Search for the cell housing the specified text and yield its (X, Y) center coordinate. 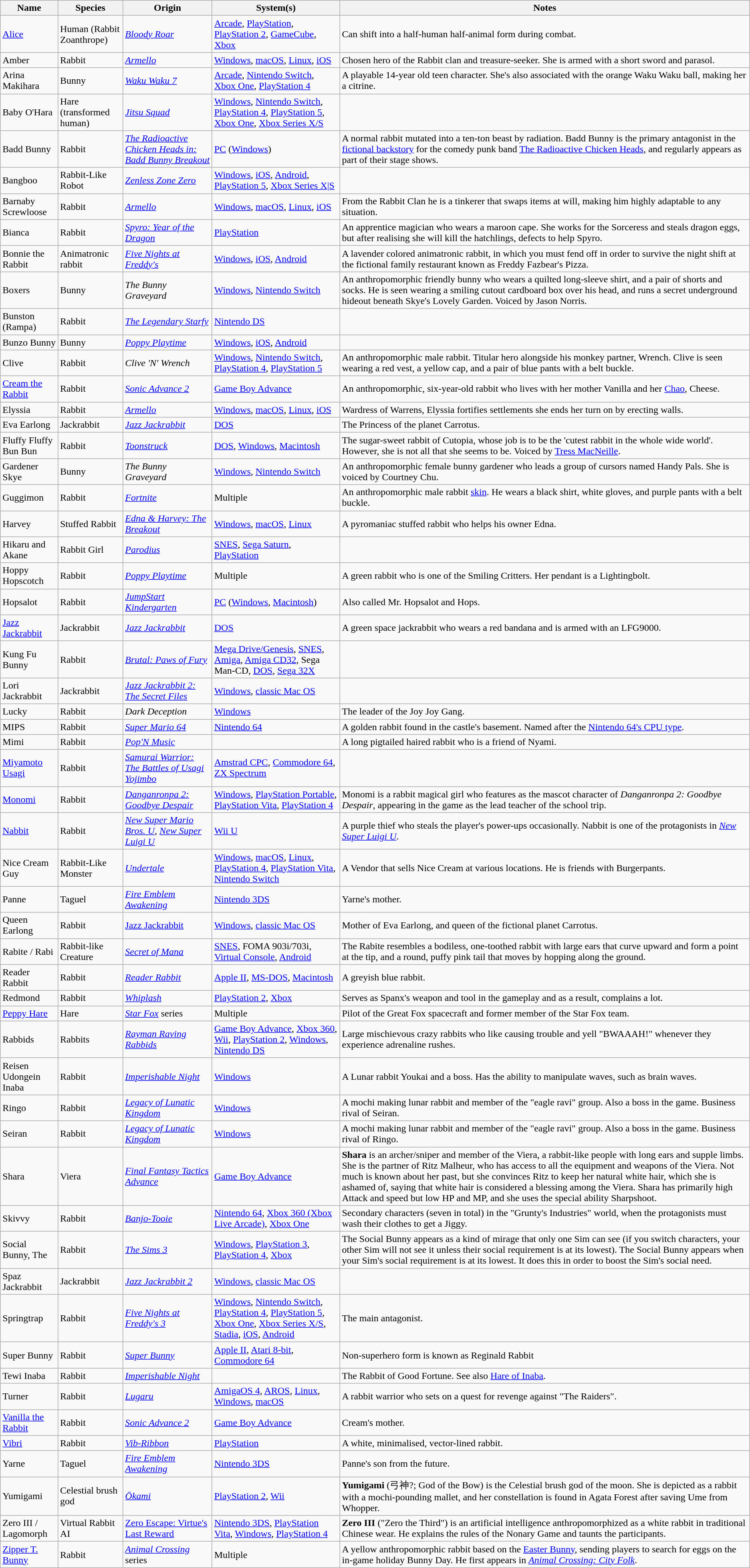
Rabbids (29, 1039)
Star Fox series (167, 1013)
Apple II, Atari 8-bit, Commodore 64 (276, 1355)
Windows, Nintendo Switch, PlayStation 4, PlayStation 5, Xbox One, Xbox Series X/S, Stadia, iOS, Android (276, 1318)
SNES, FOMA 903i/703i, Virtual Console, Android (276, 952)
Turner (29, 1396)
Brutal: Paws of Fury (167, 659)
Guggimon (29, 497)
Secret of Mana (167, 952)
An anthropomorphic female bunny gardener who leads a group of cursors named Handy Pals. She is voiced by Courtney Chu. (545, 472)
An anthropomorphic male rabbit skin. He wears a black shirt, white gloves, and purple pants with a belt buckle. (545, 497)
Wii U (276, 831)
Shara (29, 1176)
Windows, Nintendo Switch, PlayStation 4, PlayStation 5, Xbox One, Xbox Series X/S (276, 112)
Virtual Rabbit AI (90, 1528)
Origin (167, 8)
Windows, Nintendo Switch, PlayStation 4, PlayStation 5 (276, 363)
The leader of the Joy Joy Gang. (545, 711)
Arcade, PlayStation, PlayStation 2, GameCube, Xbox (276, 34)
Kung Fu Bunny (29, 659)
Rabbit-Like Robot (90, 180)
The main antagonist. (545, 1318)
Cream the Rabbit (29, 389)
Panne (29, 900)
Hopsalot (29, 602)
The Rabbit of Good Fortune. See also Hare of Inaba. (545, 1376)
Final Fantasy Tactics Advance (167, 1176)
Windows, PlayStation 3, PlayStation 4, Xbox (276, 1250)
A Lunar rabbit Youkai and a boss. Has the ability to manipulate waves, such as brain waves. (545, 1076)
Miyamoto Usagi (29, 768)
The Legendary Starfy (167, 321)
Nabbit (29, 831)
Dark Deception (167, 711)
A greyish blue rabbit. (545, 977)
Five Nights at Freddy's 3 (167, 1318)
Alice (29, 34)
Wardress of Warrens, Elyssia fortifies settlements she ends her turn on by erecting walls. (545, 410)
A pyromaniac stuffed rabbit who helps his owner Edna. (545, 524)
Zero III / Lagomorph (29, 1528)
Parodius (167, 550)
A purple thief who steals the player's power-ups occasionally. Nabbit is one of the protagonists in New Super Luigi U. (545, 831)
Hoppy Hopscotch (29, 576)
A green rabbit who is one of the Smiling Critters. Her pendant is a Lightingbolt. (545, 576)
Celestial brush god (90, 1496)
The Sims 3 (167, 1250)
The Princess of the planet Carrotus. (545, 425)
Bangboo (29, 180)
PC (Windows, Macintosh) (276, 602)
A mochi making lunar rabbit and member of the "eagle ravi" group. Also a boss in the game. Business rival of Ringo. (545, 1133)
Windows, macOS, Linux (276, 524)
A green space jackrabbit who wears a red bandana and is armed with an LFG9000. (545, 628)
Animal Crossing series (167, 1555)
Social Bunny, The (29, 1250)
Vanilla the Rabbit (29, 1423)
Skivvy (29, 1218)
Vibri (29, 1443)
Baby O'Hara (29, 112)
Panne's son from the future. (545, 1463)
Redmond (29, 998)
Jitsu Squad (167, 112)
Edna & Harvey: The Breakout (167, 524)
Spyro: Year of the Dragon (167, 232)
Peppy Hare (29, 1013)
Lori Jackrabbit (29, 690)
Windows, iOS, Android, PlayStation 5, Xbox Series X|S (276, 180)
Clive (29, 363)
Game Boy Advance, Xbox 360, Wii, PlayStation 2, Windows, Nintendo DS (276, 1039)
The Radioactive Chicken Heads in: Badd Bunny Breakout (167, 149)
Rabbit Girl (90, 550)
SNES, Sega Saturn, PlayStation (276, 550)
Samurai Warrior: The Battles of Usagi Yojimbo (167, 768)
PlayStation 2, Wii (276, 1496)
Amstrad CPC, Commodore 64, ZX Spectrum (276, 768)
Notes (545, 8)
Fluffy Fluffy Bun Bun (29, 445)
A rabbit warrior who sets on a quest for revenge against "The Raiders". (545, 1396)
Elyssia (29, 410)
Human (Rabbit Zoanthrope) (90, 34)
Reisen Udongein Inaba (29, 1076)
Serves as Spanx's weapon and tool in the gameplay and as a result, complains a lot. (545, 998)
Apple II, MS-DOS, Macintosh (276, 977)
Harvey (29, 524)
Super Mario 64 (167, 727)
Bianca (29, 232)
Arina Makihara (29, 81)
Viera (90, 1176)
A white, minimalised, vector-lined rabbit. (545, 1443)
Pilot of the Great Fox spacecraft and former member of the Star Fox team. (545, 1013)
Windows, PlayStation Portable, PlayStation Vita, PlayStation 4 (276, 799)
Yarne (29, 1463)
Springtrap (29, 1318)
Banjo-Tooie (167, 1218)
Barnaby Screwloose (29, 207)
Toonstruck (167, 445)
Whiplash (167, 998)
Chosen hero of the Rabbit clan and treasure-seeker. She is armed with a short sword and parasol. (545, 60)
Yumigami (29, 1496)
Zipper T. Bunny (29, 1555)
Secondary characters (seven in total) in the "Grunty's Industries" world, when the protagonists must wash their clothes to get a Jiggy. (545, 1218)
A golden rabbit found in the castle's basement. Named after the Nintendo 64's CPU type. (545, 727)
Nintendo 64 (276, 727)
Bonnie the Rabbit (29, 259)
Rabbits (90, 1039)
Amber (29, 60)
Ōkami (167, 1496)
Tewi Inaba (29, 1376)
Mother of Eva Earlong, and queen of the fictional planet Carrotus. (545, 925)
Large mischievous crazy rabbits who like causing trouble and yell "BWAAAH!" whenever they experience adrenaline rushes. (545, 1039)
Also called Mr. Hopsalot and Hops. (545, 602)
Ringo (29, 1108)
Danganronpa 2: Goodbye Despair (167, 799)
Mega Drive/Genesis, SNES, Amiga, Amiga CD32, Sega Man-CD, DOS, Sega 32X (276, 659)
Five Nights at Freddy's (167, 259)
Zenless Zone Zero (167, 180)
Hikaru and Akane (29, 550)
Rayman Raving Rabbids (167, 1039)
Undertale (167, 868)
Badd Bunny (29, 149)
Clive 'N' Wrench (167, 363)
Seiran (29, 1133)
Nintendo DS (276, 321)
Windows, macOS, Linux, PlayStation 4, PlayStation Vita, Nintendo Switch (276, 868)
Arcade, Nintendo Switch, Xbox One, PlayStation 4 (276, 81)
Can shift into a half-human half-animal form during combat. (545, 34)
Species (90, 8)
Lucky (29, 711)
Fortnite (167, 497)
New Super Mario Bros. U, New Super Luigi U (167, 831)
Spaz Jackrabbit (29, 1282)
An anthropomorphic, six-year-old rabbit who lives with her mother Vanilla and her Chao, Cheese. (545, 389)
Nintendo 64, Xbox 360 (Xbox Live Arcade), Xbox One (276, 1218)
PC (Windows) (276, 149)
MIPS (29, 727)
Rabbit-like Creature (90, 952)
Yarne's mother. (545, 900)
Stuffed Rabbit (90, 524)
System(s) (276, 8)
Bunzo Bunny (29, 342)
Boxers (29, 290)
Bunston (Rampa) (29, 321)
Hare (90, 1013)
AmigaOS 4, AROS, Linux, Windows, macOS (276, 1396)
PlayStation 2, Xbox (276, 998)
Pop'N Music (167, 742)
Zero Escape: Virtue's Last Reward (167, 1528)
Eva Earlong (29, 425)
Nintendo 3DS, PlayStation Vita, Windows, PlayStation 4 (276, 1528)
Rabite / Rabi (29, 952)
Hare (transformed human) (90, 112)
Animatronic rabbit (90, 259)
Bloody Roar (167, 34)
Lugaru (167, 1396)
Mimi (29, 742)
Rabbit-Like Monster (90, 868)
From the Rabbit Clan he is a tinkerer that swaps items at will, making him highly adaptable to any situation. (545, 207)
Nice Cream Guy (29, 868)
Jazz Jackrabbit 2: The Secret Files (167, 690)
A long pigtailed haired rabbit who is a friend of Nyami. (545, 742)
Non-superhero form is known as Reginald Rabbit (545, 1355)
Waku Waku 7 (167, 81)
A Vendor that sells Nice Cream at various locations. He is friends with Burgerpants. (545, 868)
Jazz Jackrabbit 2 (167, 1282)
Monomi (29, 799)
Name (29, 8)
Vib-Ribbon (167, 1443)
JumpStart Kindergarten (167, 602)
A mochi making lunar rabbit and member of the "eagle ravi" group. Also a boss in the game. Business rival of Seiran. (545, 1108)
A playable 14-year old teen character. She's also associated with the orange Waku Waku ball, making her a citrine. (545, 81)
Gardener Skye (29, 472)
DOS, Windows, Macintosh (276, 445)
Queen Earlong (29, 925)
Cream's mother. (545, 1423)
